Output the [X, Y] coordinate of the center of the cell containing the given text.  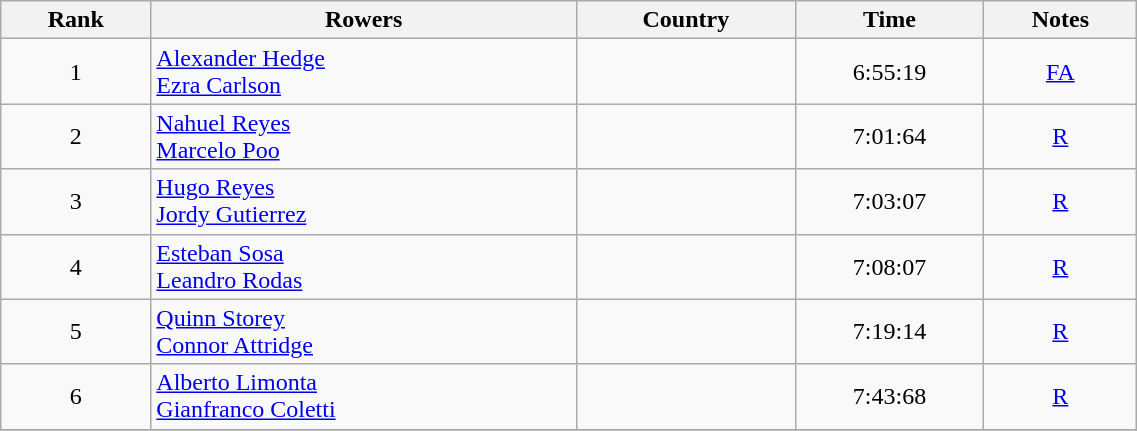
4 [76, 266]
Alberto LimontaGianfranco Coletti [364, 396]
Esteban SosaLeandro Rodas [364, 266]
5 [76, 332]
7:01:64 [890, 136]
Notes [1060, 20]
6:55:19 [890, 72]
FA [1060, 72]
1 [76, 72]
Hugo ReyesJordy Gutierrez [364, 202]
7:03:07 [890, 202]
Rank [76, 20]
7:08:07 [890, 266]
Country [686, 20]
3 [76, 202]
Nahuel ReyesMarcelo Poo [364, 136]
2 [76, 136]
6 [76, 396]
Alexander HedgeEzra Carlson [364, 72]
7:43:68 [890, 396]
Quinn StoreyConnor Attridge [364, 332]
Rowers [364, 20]
Time [890, 20]
7:19:14 [890, 332]
